Determine the [x, y] coordinate at the center of the cell enclosing the given text.  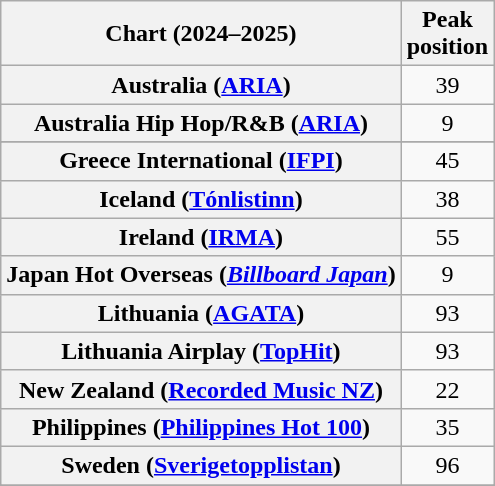
New Zealand (Recorded Music NZ) [201, 389]
39 [447, 85]
55 [447, 237]
22 [447, 389]
Greece International (IFPI) [201, 161]
Sweden (Sverigetopplistan) [201, 465]
Lithuania (AGATA) [201, 313]
Australia Hip Hop/R&B (ARIA) [201, 123]
Iceland (Tónlistinn) [201, 199]
Philippines (Philippines Hot 100) [201, 427]
45 [447, 161]
Ireland (IRMA) [201, 237]
Australia (ARIA) [201, 85]
Lithuania Airplay (TopHit) [201, 351]
38 [447, 199]
Chart (2024–2025) [201, 34]
96 [447, 465]
Peakposition [447, 34]
Japan Hot Overseas (Billboard Japan) [201, 275]
35 [447, 427]
